Extract the [X, Y] coordinate from the center of the cell holding the provided text.  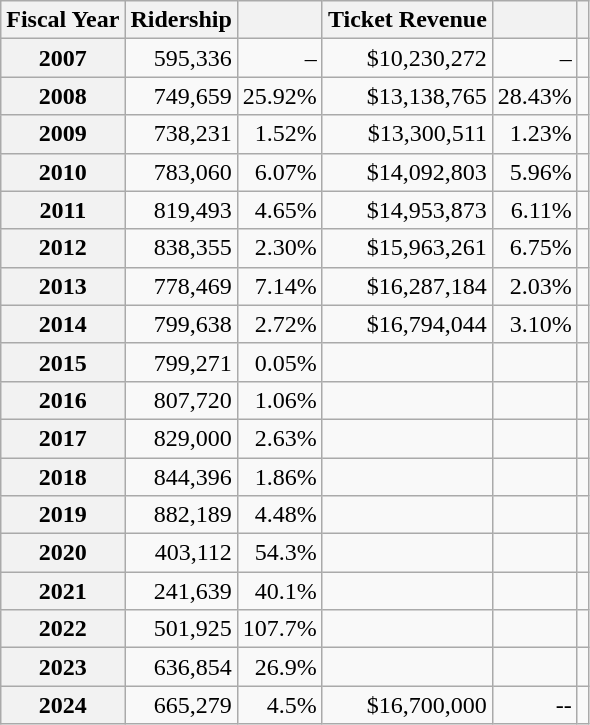
26.9% [280, 667]
501,925 [181, 629]
7.14% [280, 286]
2014 [63, 324]
882,189 [181, 515]
5.96% [534, 172]
1.86% [280, 477]
$16,794,044 [407, 324]
636,854 [181, 667]
738,231 [181, 134]
6.11% [534, 210]
40.1% [280, 591]
1.52% [280, 134]
4.5% [280, 705]
2.72% [280, 324]
$16,700,000 [407, 705]
4.65% [280, 210]
$15,963,261 [407, 248]
6.07% [280, 172]
$14,953,873 [407, 210]
1.23% [534, 134]
2011 [63, 210]
$13,138,765 [407, 96]
595,336 [181, 58]
1.06% [280, 400]
2010 [63, 172]
Ridership [181, 20]
2.30% [280, 248]
2009 [63, 134]
$10,230,272 [407, 58]
2022 [63, 629]
6.75% [534, 248]
2016 [63, 400]
2008 [63, 96]
799,638 [181, 324]
Fiscal Year [63, 20]
2012 [63, 248]
2015 [63, 362]
3.10% [534, 324]
25.92% [280, 96]
2020 [63, 553]
241,639 [181, 591]
Ticket Revenue [407, 20]
-- [534, 705]
2.63% [280, 438]
28.43% [534, 96]
$14,092,803 [407, 172]
$13,300,511 [407, 134]
2024 [63, 705]
403,112 [181, 553]
2.03% [534, 286]
0.05% [280, 362]
2021 [63, 591]
665,279 [181, 705]
54.3% [280, 553]
2023 [63, 667]
2017 [63, 438]
807,720 [181, 400]
819,493 [181, 210]
838,355 [181, 248]
$16,287,184 [407, 286]
778,469 [181, 286]
2007 [63, 58]
783,060 [181, 172]
844,396 [181, 477]
799,271 [181, 362]
107.7% [280, 629]
2019 [63, 515]
829,000 [181, 438]
2013 [63, 286]
749,659 [181, 96]
2018 [63, 477]
4.48% [280, 515]
